Pinpoint the cell where the given text exists, returning its [X, Y] midpoint coordinate. 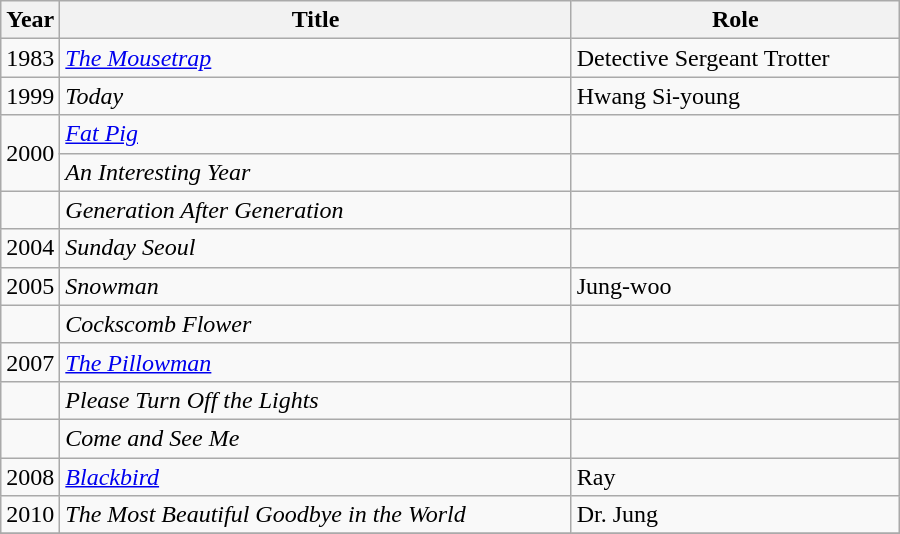
2007 [30, 362]
Cockscomb Flower [316, 324]
Snowman [316, 286]
Come and See Me [316, 438]
1983 [30, 58]
The Pillowman [316, 362]
Please Turn Off the Lights [316, 400]
Sunday Seoul [316, 248]
The Most Beautiful Goodbye in the World [316, 515]
Today [316, 96]
2005 [30, 286]
Detective Sergeant Trotter [735, 58]
Generation After Generation [316, 210]
1999 [30, 96]
Dr. Jung [735, 515]
The Mousetrap [316, 58]
2004 [30, 248]
Fat Pig [316, 134]
Role [735, 20]
Ray [735, 477]
Blackbird [316, 477]
2010 [30, 515]
Year [30, 20]
An Interesting Year [316, 172]
2000 [30, 153]
Jung-woo [735, 286]
Hwang Si-young [735, 96]
2008 [30, 477]
Title [316, 20]
